Determine the (X, Y) coordinate at the center of the cell enclosing the given text.  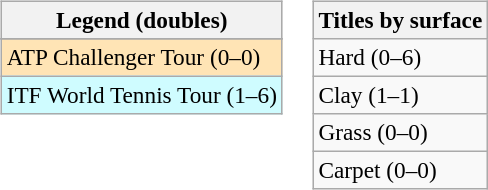
ITF World Tennis Tour (1–6) (142, 95)
Legend (doubles) (142, 20)
Carpet (0–0) (400, 171)
ATP Challenger Tour (0–0) (142, 57)
Titles by surface (400, 20)
Grass (0–0) (400, 133)
Clay (1–1) (400, 95)
Hard (0–6) (400, 57)
